Search for the cell housing the specified text and yield its (x, y) center coordinate. 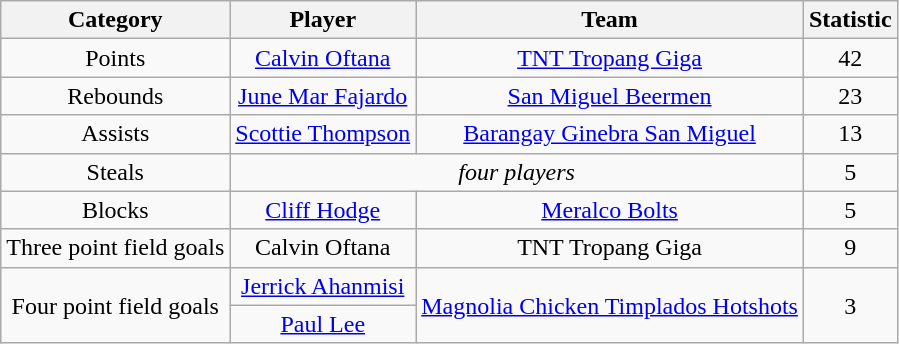
Barangay Ginebra San Miguel (610, 134)
9 (850, 248)
23 (850, 96)
Meralco Bolts (610, 210)
San Miguel Beermen (610, 96)
Scottie Thompson (323, 134)
3 (850, 305)
Category (116, 20)
13 (850, 134)
Cliff Hodge (323, 210)
June Mar Fajardo (323, 96)
Steals (116, 172)
Statistic (850, 20)
four players (517, 172)
Four point field goals (116, 305)
42 (850, 58)
Jerrick Ahanmisi (323, 286)
Three point field goals (116, 248)
Team (610, 20)
Rebounds (116, 96)
Blocks (116, 210)
Paul Lee (323, 324)
Points (116, 58)
Assists (116, 134)
Player (323, 20)
Magnolia Chicken Timplados Hotshots (610, 305)
